Capture the cell that displays the provided text and extract its (x, y) central coordinate. 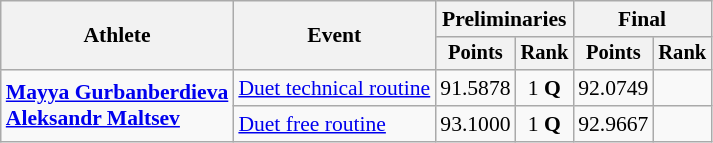
92.9667 (613, 124)
92.0749 (613, 88)
93.1000 (475, 124)
91.5878 (475, 88)
Duet technical routine (334, 88)
Event (334, 36)
Duet free routine (334, 124)
Mayya GurbanberdievaAleksandr Maltsev (118, 106)
Athlete (118, 36)
Final (642, 19)
Preliminaries (504, 19)
